Output the (x, y) coordinate of the center of the cell containing the given text.  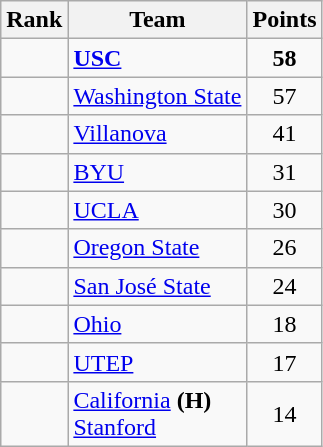
Points (284, 20)
18 (284, 324)
UCLA (158, 210)
BYU (158, 172)
California (H) Stanford (158, 414)
Team (158, 20)
58 (284, 58)
57 (284, 96)
24 (284, 286)
Oregon State (158, 248)
31 (284, 172)
Washington State (158, 96)
26 (284, 248)
San José State (158, 286)
Rank (34, 20)
Ohio (158, 324)
17 (284, 362)
30 (284, 210)
14 (284, 414)
UTEP (158, 362)
USC (158, 58)
41 (284, 134)
Villanova (158, 134)
